Locate the cell with the specified text and output its [X, Y] center coordinate. 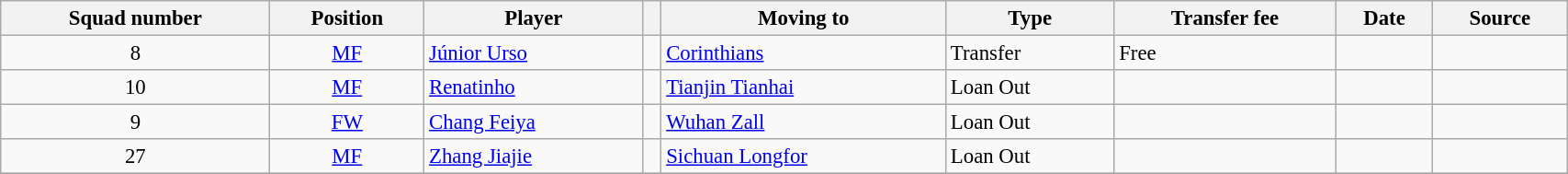
10 [136, 87]
Free [1225, 53]
Source [1500, 18]
9 [136, 122]
Squad number [136, 18]
Position [347, 18]
Moving to [804, 18]
27 [136, 157]
Transfer [1031, 53]
Chang Feiya [534, 122]
Sichuan Longfor [804, 157]
Player [534, 18]
Zhang Jiajie [534, 157]
Transfer fee [1225, 18]
Corinthians [804, 53]
8 [136, 53]
Júnior Urso [534, 53]
FW [347, 122]
Wuhan Zall [804, 122]
Type [1031, 18]
Tianjin Tianhai [804, 87]
Renatinho [534, 87]
Date [1384, 18]
